Identify which cell holds the provided text, then report its (x, y) central coordinate. 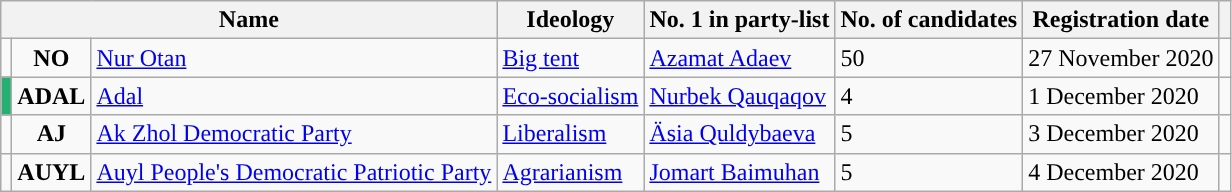
Jomart Baimuhan (740, 172)
1 December 2020 (1121, 96)
AUYL (52, 172)
Nur Otan (294, 58)
4 December 2020 (1121, 172)
NO (52, 58)
Registration date (1121, 20)
Eco-socialism (570, 96)
Ideology (570, 20)
ADAL (52, 96)
No. of candidates (929, 20)
27 November 2020 (1121, 58)
Äsia Quldybaeva (740, 134)
Adal (294, 96)
3 December 2020 (1121, 134)
Name (249, 20)
Azamat Adaev (740, 58)
Auyl People's Democratic Patriotic Party (294, 172)
No. 1 in party-list (740, 20)
50 (929, 58)
Nurbek Qauqaqov (740, 96)
Liberalism (570, 134)
4 (929, 96)
Agrarianism (570, 172)
Big tent (570, 58)
Ak Zhol Democratic Party (294, 134)
AJ (52, 134)
